Locate the cell with the specified text and output its (x, y) center coordinate. 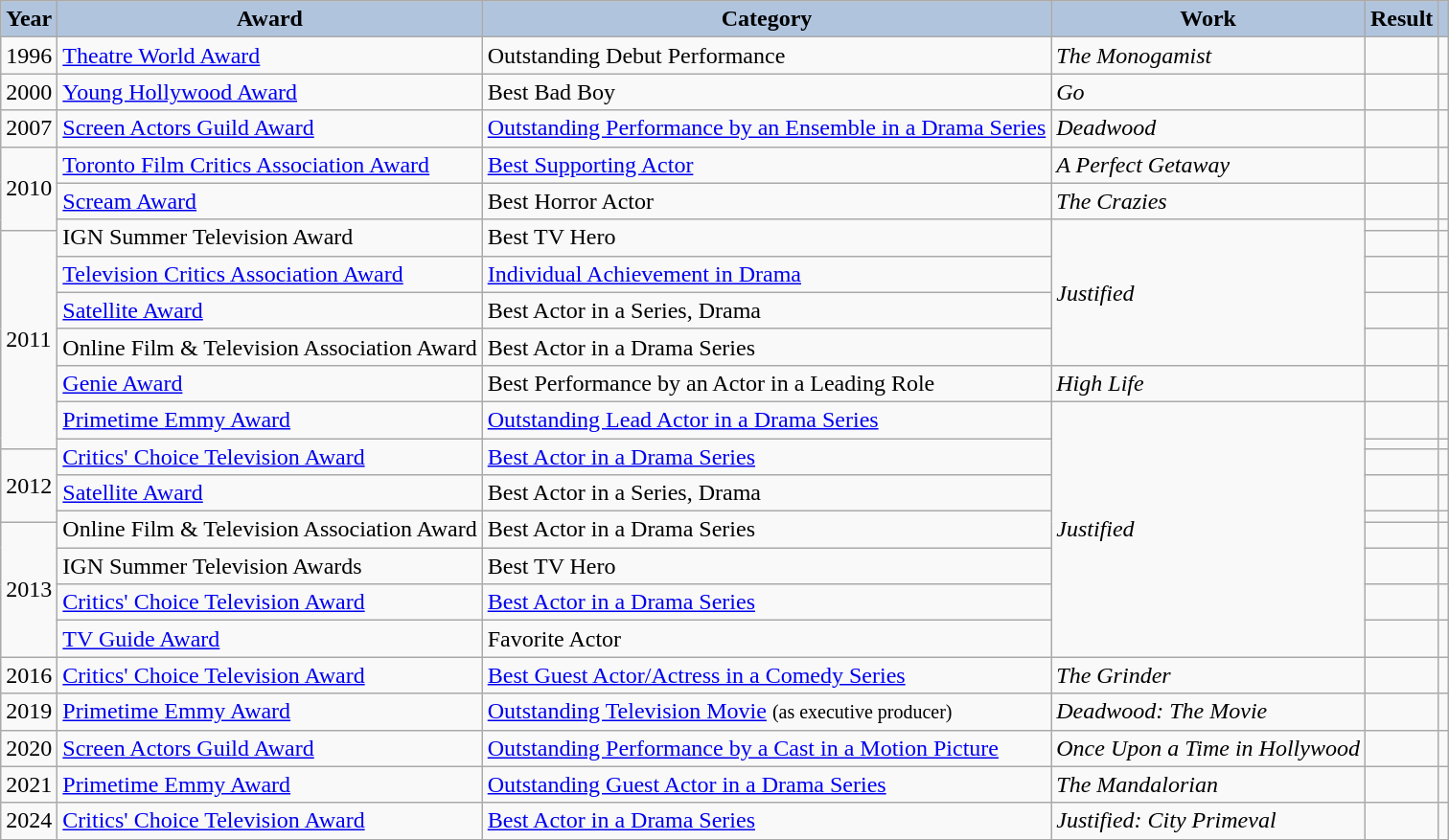
Young Hollywood Award (270, 92)
Once Upon a Time in Hollywood (1208, 748)
Outstanding Performance by an Ensemble in a Drama Series (767, 128)
The Mandalorian (1208, 784)
The Monogamist (1208, 56)
Go (1208, 92)
2020 (29, 748)
Favorite Actor (767, 639)
Genie Award (270, 383)
Best Bad Boy (767, 92)
2007 (29, 128)
High Life (1208, 383)
Justified: City Primeval (1208, 821)
Theatre World Award (270, 56)
Best Performance by an Actor in a Leading Role (767, 383)
Deadwood (1208, 128)
Result (1401, 19)
Outstanding Performance by a Cast in a Motion Picture (767, 748)
Best Guest Actor/Actress in a Comedy Series (767, 675)
2012 (29, 486)
A Perfect Getaway (1208, 165)
2024 (29, 821)
TV Guide Award (270, 639)
2021 (29, 784)
2000 (29, 92)
Work (1208, 19)
Toronto Film Critics Association Award (270, 165)
The Grinder (1208, 675)
Outstanding Guest Actor in a Drama Series (767, 784)
1996 (29, 56)
Deadwood: The Movie (1208, 712)
2013 (29, 590)
IGN Summer Television Awards (270, 566)
Best Horror Actor (767, 201)
Best Supporting Actor (767, 165)
Outstanding Debut Performance (767, 56)
2010 (29, 188)
Outstanding Lead Actor in a Drama Series (767, 420)
Scream Award (270, 201)
Outstanding Television Movie (as executive producer) (767, 712)
The Crazies (1208, 201)
Category (767, 19)
Television Critics Association Award (270, 274)
2019 (29, 712)
Individual Achievement in Drama (767, 274)
IGN Summer Television Award (270, 238)
Year (29, 19)
2016 (29, 675)
2011 (29, 339)
Award (270, 19)
